Identify which cell holds the provided text, then report its (x, y) central coordinate. 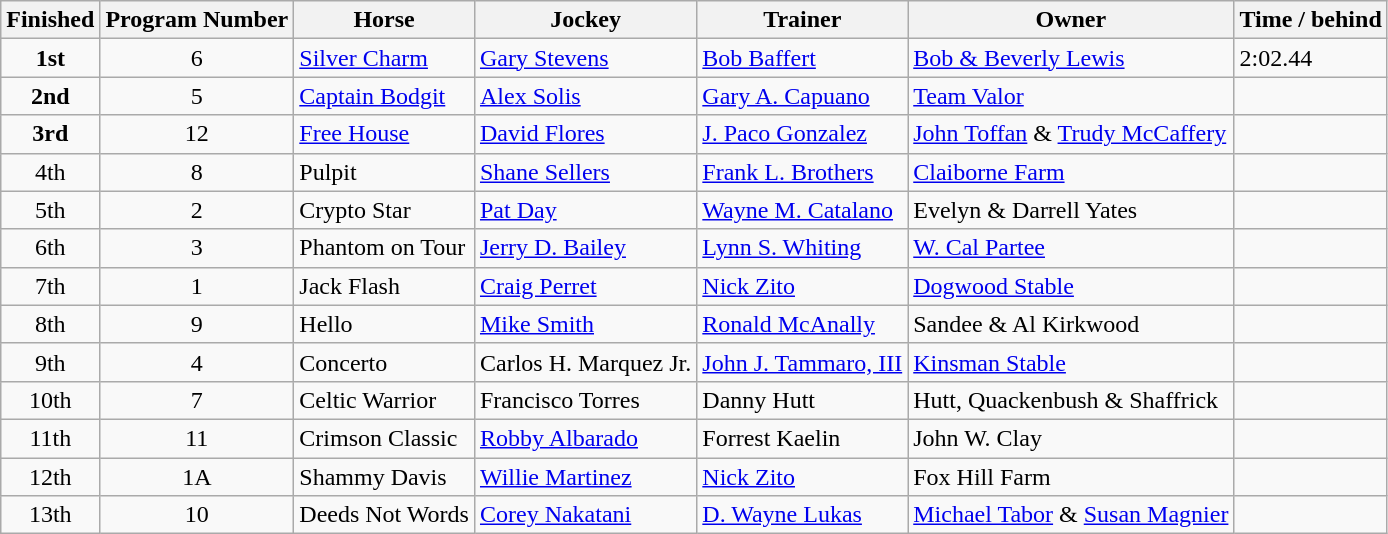
2:02.44 (1310, 58)
Celtic Warrior (384, 400)
Bob Baffert (802, 58)
7 (197, 400)
Captain Bodgit (384, 96)
Fox Hill Farm (1071, 477)
6th (50, 248)
Corey Nakatani (585, 515)
13th (50, 515)
Evelyn & Darrell Yates (1071, 210)
Shane Sellers (585, 172)
Willie Martinez (585, 477)
2 (197, 210)
8th (50, 324)
Silver Charm (384, 58)
5th (50, 210)
Wayne M. Catalano (802, 210)
John J. Tammaro, III (802, 362)
Horse (384, 20)
9th (50, 362)
3 (197, 248)
Gary Stevens (585, 58)
Hello (384, 324)
Frank L. Brothers (802, 172)
Pat Day (585, 210)
Francisco Torres (585, 400)
Robby Albarado (585, 438)
4th (50, 172)
10th (50, 400)
Finished (50, 20)
Team Valor (1071, 96)
Carlos H. Marquez Jr. (585, 362)
Forrest Kaelin (802, 438)
6 (197, 58)
Phantom on Tour (384, 248)
7th (50, 286)
12th (50, 477)
John Toffan & Trudy McCaffery (1071, 134)
5 (197, 96)
Lynn S. Whiting (802, 248)
Gary A. Capuano (802, 96)
Danny Hutt (802, 400)
1 (197, 286)
Concerto (384, 362)
3rd (50, 134)
9 (197, 324)
Jack Flash (384, 286)
David Flores (585, 134)
Craig Perret (585, 286)
Program Number (197, 20)
Bob & Beverly Lewis (1071, 58)
Hutt, Quackenbush & Shaffrick (1071, 400)
8 (197, 172)
Crypto Star (384, 210)
Mike Smith (585, 324)
Deeds Not Words (384, 515)
Jerry D. Bailey (585, 248)
Alex Solis (585, 96)
D. Wayne Lukas (802, 515)
1st (50, 58)
J. Paco Gonzalez (802, 134)
1A (197, 477)
4 (197, 362)
Kinsman Stable (1071, 362)
Shammy Davis (384, 477)
11th (50, 438)
Michael Tabor & Susan Magnier (1071, 515)
Pulpit (384, 172)
Claiborne Farm (1071, 172)
W. Cal Partee (1071, 248)
Sandee & Al Kirkwood (1071, 324)
Jockey (585, 20)
Time / behind (1310, 20)
Trainer (802, 20)
Free House (384, 134)
11 (197, 438)
John W. Clay (1071, 438)
Crimson Classic (384, 438)
10 (197, 515)
Ronald McAnally (802, 324)
Dogwood Stable (1071, 286)
2nd (50, 96)
Owner (1071, 20)
12 (197, 134)
